Capture the cell that displays the provided text and extract its [x, y] central coordinate. 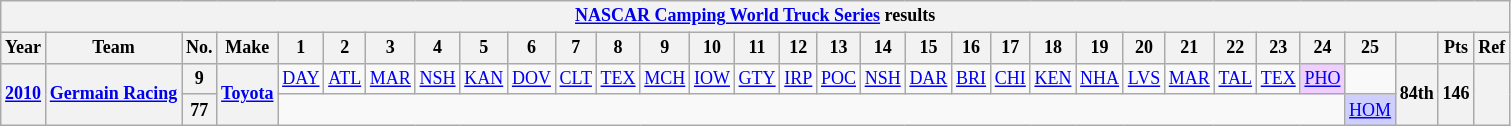
15 [928, 48]
1 [301, 48]
Year [24, 48]
13 [839, 48]
POC [839, 78]
NASCAR Camping World Truck Series results [756, 16]
ATL [345, 78]
2 [345, 48]
MCH [665, 78]
24 [1322, 48]
Toyota [248, 94]
LVS [1144, 78]
14 [882, 48]
5 [484, 48]
GTY [757, 78]
12 [798, 48]
11 [757, 48]
No. [200, 48]
16 [972, 48]
21 [1189, 48]
IRP [798, 78]
KAN [484, 78]
7 [576, 48]
6 [532, 48]
BRI [972, 78]
Make [248, 48]
DAR [928, 78]
10 [712, 48]
25 [1370, 48]
146 [1456, 94]
84th [1416, 94]
Team [113, 48]
PHO [1322, 78]
Ref [1492, 48]
IOW [712, 78]
TAL [1235, 78]
20 [1144, 48]
18 [1053, 48]
19 [1100, 48]
Pts [1456, 48]
Germain Racing [113, 94]
77 [200, 110]
8 [618, 48]
22 [1235, 48]
CHI [1010, 78]
2010 [24, 94]
17 [1010, 48]
KEN [1053, 78]
HOM [1370, 110]
3 [391, 48]
CLT [576, 78]
DAY [301, 78]
23 [1278, 48]
NHA [1100, 78]
DOV [532, 78]
4 [438, 48]
